Capture the cell that displays the provided text and extract its (X, Y) central coordinate. 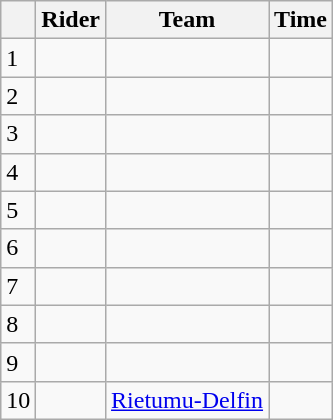
9 (18, 362)
7 (18, 286)
Rider (71, 20)
6 (18, 248)
1 (18, 58)
8 (18, 324)
3 (18, 134)
5 (18, 210)
Time (301, 20)
Rietumu-Delfin (188, 400)
2 (18, 96)
4 (18, 172)
Team (188, 20)
10 (18, 400)
